Find where the given text appears and provide that cell's center as (x, y) coordinate. 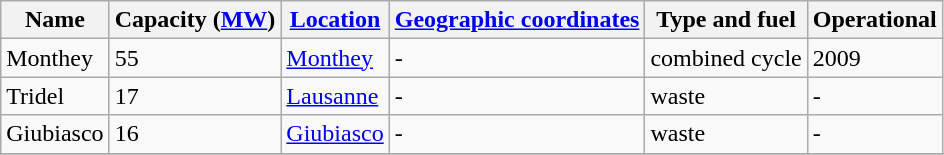
17 (195, 96)
combined cycle (726, 58)
Tridel (55, 96)
Type and fuel (726, 20)
55 (195, 58)
16 (195, 134)
Location (335, 20)
Name (55, 20)
2009 (874, 58)
Capacity (MW) (195, 20)
Operational (874, 20)
Geographic coordinates (517, 20)
Lausanne (335, 96)
